From the cell containing the given text, extract its center point as (x, y) coordinate. 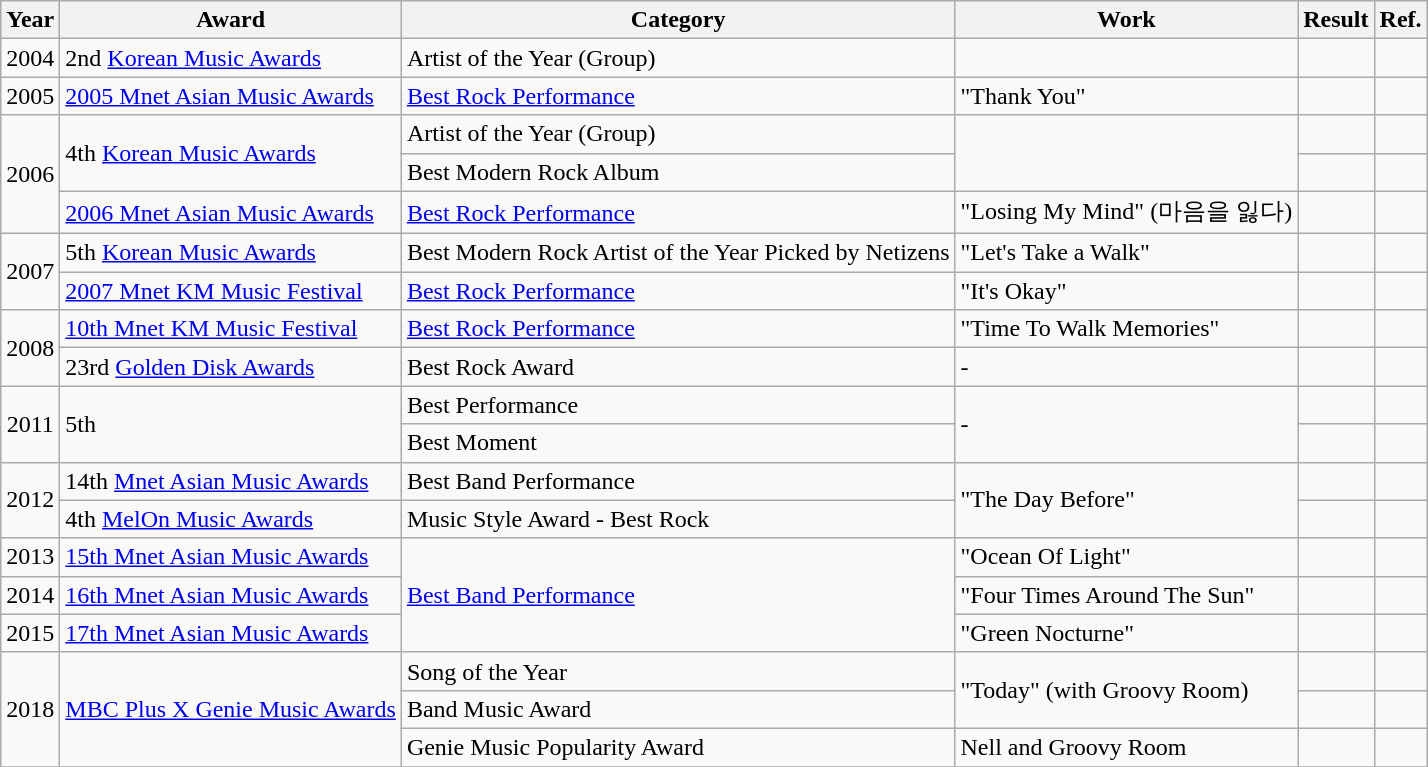
5th Korean Music Awards (231, 253)
"Let's Take a Walk" (1126, 253)
Best Moment (678, 443)
2005 Mnet Asian Music Awards (231, 96)
Result (1336, 20)
2007 (30, 272)
Work (1126, 20)
Award (231, 20)
14th Mnet Asian Music Awards (231, 481)
2012 (30, 500)
2011 (30, 424)
2006 (30, 174)
"Thank You" (1126, 96)
Genie Music Popularity Award (678, 747)
"Green Nocturne" (1126, 633)
"Four Times Around The Sun" (1126, 595)
23rd Golden Disk Awards (231, 367)
Nell and Groovy Room (1126, 747)
Band Music Award (678, 709)
17th Mnet Asian Music Awards (231, 633)
2008 (30, 348)
Year (30, 20)
2015 (30, 633)
"Today" (with Groovy Room) (1126, 690)
2013 (30, 557)
5th (231, 424)
"Time To Walk Memories" (1126, 329)
2005 (30, 96)
Category (678, 20)
2nd Korean Music Awards (231, 58)
2018 (30, 709)
MBC Plus X Genie Music Awards (231, 709)
Best Modern Rock Album (678, 172)
"It's Okay" (1126, 291)
Best Rock Award (678, 367)
Best Performance (678, 405)
10th Mnet KM Music Festival (231, 329)
16th Mnet Asian Music Awards (231, 595)
Best Modern Rock Artist of the Year Picked by Netizens (678, 253)
4th Korean Music Awards (231, 153)
2004 (30, 58)
Music Style Award - Best Rock (678, 519)
"Losing My Mind" (마음을 잃다) (1126, 212)
4th MelOn Music Awards (231, 519)
Song of the Year (678, 671)
15th Mnet Asian Music Awards (231, 557)
Ref. (1400, 20)
"The Day Before" (1126, 500)
2014 (30, 595)
2006 Mnet Asian Music Awards (231, 212)
2007 Mnet KM Music Festival (231, 291)
"Ocean Of Light" (1126, 557)
